For the text-containing cell, return its midpoint in [X, Y] coordinate format. 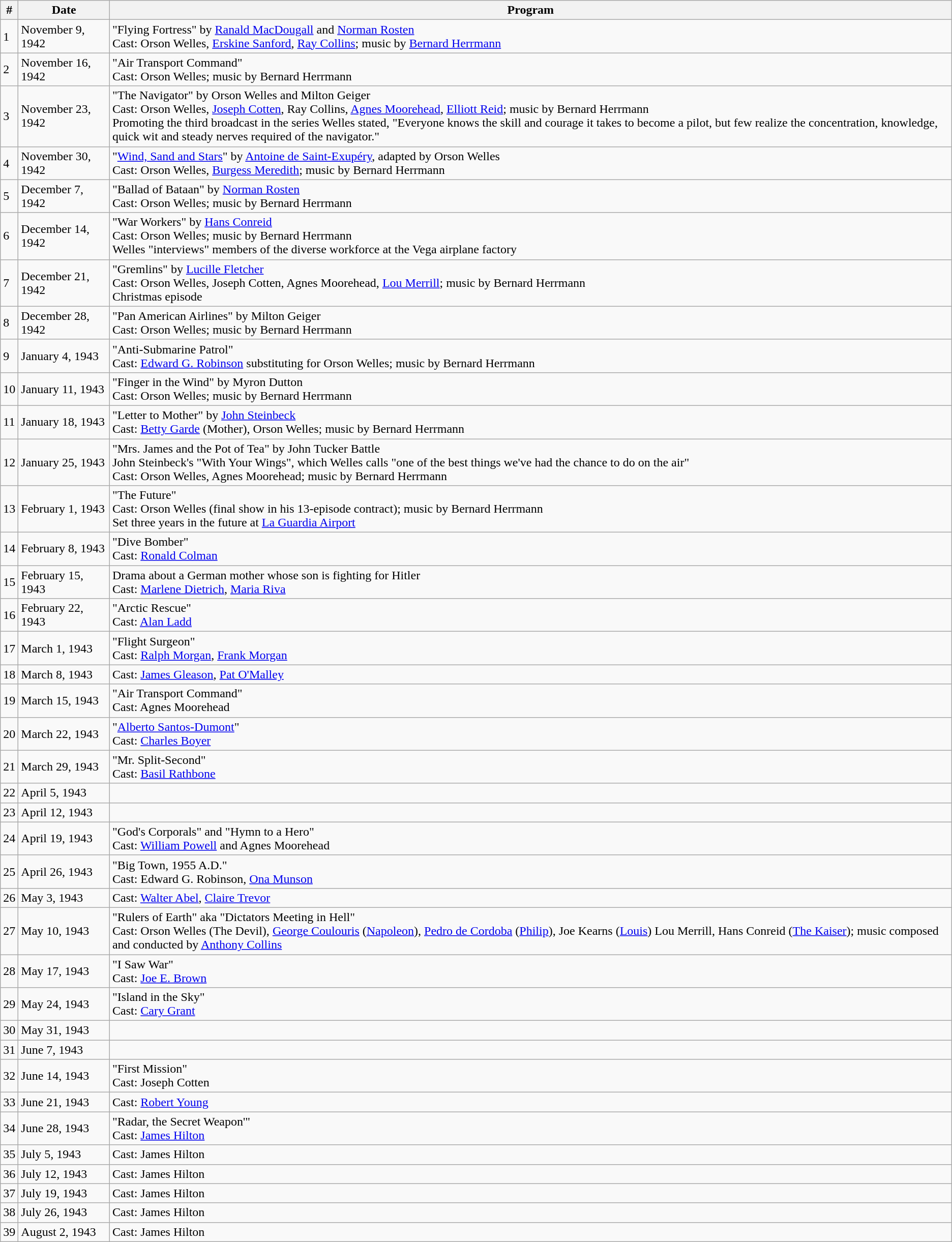
39 [9, 1232]
July 19, 1943 [64, 1193]
"Island in the Sky"Cast: Cary Grant [530, 1004]
"Flight Surgeon"Cast: Ralph Morgan, Frank Morgan [530, 648]
"Finger in the Wind" by Myron DuttonCast: Orson Welles; music by Bernard Herrmann [530, 389]
July 12, 1943 [64, 1174]
17 [9, 648]
19 [9, 701]
23 [9, 812]
December 14, 1942 [64, 236]
"Radar, the Secret Weapon'"Cast: James Hilton [530, 1128]
"Ballad of Bataan" by Norman RostenCast: Orson Welles; music by Bernard Herrmann [530, 196]
31 [9, 1050]
"I Saw War"Cast: Joe E. Brown [530, 970]
36 [9, 1174]
Cast: James Gleason, Pat O'Malley [530, 674]
April 5, 1943 [64, 793]
28 [9, 970]
April 26, 1943 [64, 872]
February 8, 1943 [64, 549]
November 9, 1942 [64, 37]
March 8, 1943 [64, 674]
"First Mission"Cast: Joseph Cotten [530, 1076]
"Letter to Mother" by John SteinbeckCast: Betty Garde (Mother), Orson Welles; music by Bernard Herrmann [530, 422]
December 28, 1942 [64, 322]
14 [9, 549]
27 [9, 931]
25 [9, 872]
"Alberto Santos-Dumont"Cast: Charles Boyer [530, 733]
"Big Town, 1955 A.D."Cast: Edward G. Robinson, Ona Munson [530, 872]
January 25, 1943 [64, 462]
20 [9, 733]
June 14, 1943 [64, 1076]
10 [9, 389]
May 3, 1943 [64, 898]
"Wind, Sand and Stars" by Antoine de Saint-Exupéry, adapted by Orson WellesCast: Orson Welles, Burgess Meredith; music by Bernard Herrmann [530, 163]
13 [9, 509]
# [9, 10]
March 1, 1943 [64, 648]
"Arctic Rescue"Cast: Alan Ladd [530, 615]
"Air Transport Command"Cast: Orson Welles; music by Bernard Herrmann [530, 69]
7 [9, 283]
34 [9, 1128]
9 [9, 356]
January 4, 1943 [64, 356]
December 21, 1942 [64, 283]
July 5, 1943 [64, 1155]
2 [9, 69]
February 1, 1943 [64, 509]
"Flying Fortress" by Ranald MacDougall and Norman RostenCast: Orson Welles, Erskine Sanford, Ray Collins; music by Bernard Herrmann [530, 37]
February 22, 1943 [64, 615]
December 7, 1942 [64, 196]
24 [9, 838]
4 [9, 163]
8 [9, 322]
April 19, 1943 [64, 838]
August 2, 1943 [64, 1232]
Cast: Walter Abel, Claire Trevor [530, 898]
15 [9, 582]
18 [9, 674]
32 [9, 1076]
11 [9, 422]
January 11, 1943 [64, 389]
Date [64, 10]
26 [9, 898]
29 [9, 1004]
35 [9, 1155]
33 [9, 1102]
22 [9, 793]
12 [9, 462]
March 22, 1943 [64, 733]
Drama about a German mother whose son is fighting for HitlerCast: Marlene Dietrich, Maria Riva [530, 582]
21 [9, 767]
"The Future"Cast: Orson Welles (final show in his 13-episode contract); music by Bernard HerrmannSet three years in the future at La Guardia Airport [530, 509]
March 29, 1943 [64, 767]
January 18, 1943 [64, 422]
May 31, 1943 [64, 1030]
"Pan American Airlines" by Milton GeigerCast: Orson Welles; music by Bernard Herrmann [530, 322]
March 15, 1943 [64, 701]
June 7, 1943 [64, 1050]
"Dive Bomber"Cast: Ronald Colman [530, 549]
May 17, 1943 [64, 970]
3 [9, 116]
Program [530, 10]
February 15, 1943 [64, 582]
July 26, 1943 [64, 1213]
"Anti-Submarine Patrol"Cast: Edward G. Robinson substituting for Orson Welles; music by Bernard Herrmann [530, 356]
"God's Corporals" and "Hymn to a Hero"Cast: William Powell and Agnes Moorehead [530, 838]
"Mr. Split-Second"Cast: Basil Rathbone [530, 767]
April 12, 1943 [64, 812]
May 10, 1943 [64, 931]
30 [9, 1030]
November 23, 1942 [64, 116]
5 [9, 196]
6 [9, 236]
June 21, 1943 [64, 1102]
1 [9, 37]
37 [9, 1193]
"Air Transport Command"Cast: Agnes Moorehead [530, 701]
May 24, 1943 [64, 1004]
November 30, 1942 [64, 163]
16 [9, 615]
June 28, 1943 [64, 1128]
November 16, 1942 [64, 69]
38 [9, 1213]
Cast: Robert Young [530, 1102]
"Gremlins" by Lucille FletcherCast: Orson Welles, Joseph Cotten, Agnes Moorehead, Lou Merrill; music by Bernard HerrmannChristmas episode [530, 283]
